Detect which cell encompasses the target text, then output its [X, Y] center coordinate. 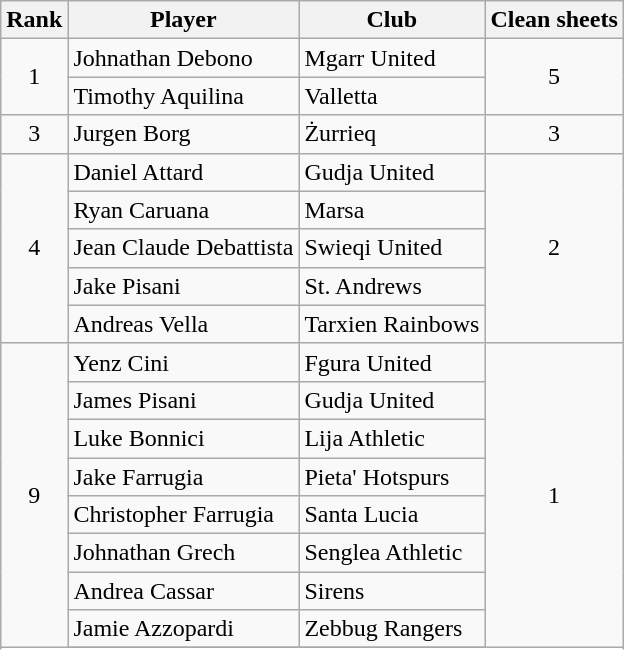
Swieqi United [392, 248]
Club [392, 20]
Luke Bonnici [184, 438]
Andreas Vella [184, 324]
5 [554, 77]
Player [184, 20]
Timothy Aquilina [184, 96]
Johnathan Debono [184, 58]
Fgura United [392, 362]
4 [34, 248]
Daniel Attard [184, 172]
Valletta [392, 96]
Jean Claude Debattista [184, 248]
Rank [34, 20]
Jake Farrugia [184, 477]
Christopher Farrugia [184, 515]
Zebbug Rangers [392, 629]
Andrea Cassar [184, 591]
Jake Pisani [184, 286]
9 [34, 495]
Sirens [392, 591]
St. Andrews [392, 286]
Jamie Azzopardi [184, 629]
Johnathan Grech [184, 553]
Yenz Cini [184, 362]
James Pisani [184, 400]
Tarxien Rainbows [392, 324]
Clean sheets [554, 20]
Ryan Caruana [184, 210]
Santa Lucia [392, 515]
Żurrieq [392, 134]
2 [554, 248]
Lija Athletic [392, 438]
Pieta' Hotspurs [392, 477]
Mgarr United [392, 58]
Senglea Athletic [392, 553]
Marsa [392, 210]
Jurgen Borg [184, 134]
